Extract the (x, y) coordinate from the center of the cell holding the provided text.  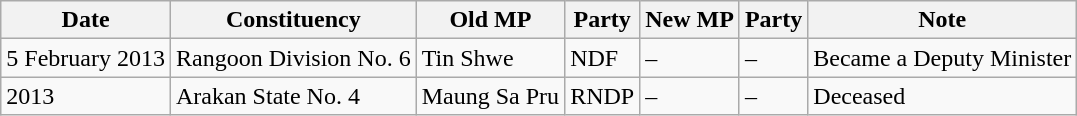
Constituency (293, 20)
NDF (602, 58)
Note (942, 20)
Arakan State No. 4 (293, 96)
Deceased (942, 96)
RNDP (602, 96)
New MP (690, 20)
5 February 2013 (86, 58)
Maung Sa Pru (490, 96)
Became a Deputy Minister (942, 58)
Rangoon Division No. 6 (293, 58)
Old MP (490, 20)
2013 (86, 96)
Date (86, 20)
Tin Shwe (490, 58)
